Find where the given text appears and provide that cell's center as [x, y] coordinate. 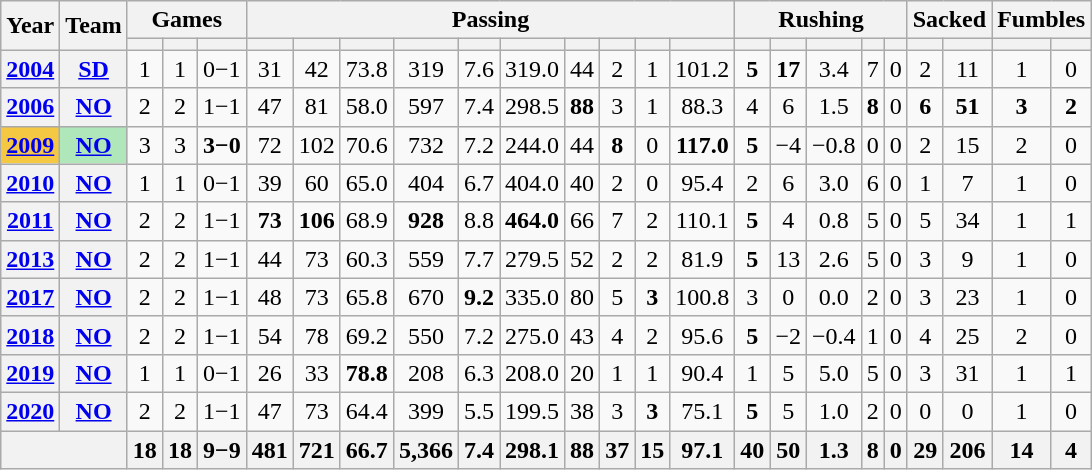
65.8 [366, 297]
17 [788, 69]
5.5 [478, 411]
110.1 [702, 221]
39 [270, 183]
2.6 [834, 259]
48 [270, 297]
29 [925, 449]
−0.8 [834, 145]
199.5 [532, 411]
Fumbles [1042, 20]
6.3 [478, 373]
298.5 [532, 107]
Passing [490, 20]
1.3 [834, 449]
75.1 [702, 411]
−4 [788, 145]
1.0 [834, 411]
670 [426, 297]
25 [967, 335]
0.0 [834, 297]
9−9 [222, 449]
68.9 [366, 221]
50 [788, 449]
65.0 [366, 183]
−2 [788, 335]
81 [316, 107]
5,366 [426, 449]
117.0 [702, 145]
SD [94, 69]
399 [426, 411]
Year [30, 26]
66 [582, 221]
Games [186, 20]
5.0 [834, 373]
58.0 [366, 107]
102 [316, 145]
95.6 [702, 335]
0.8 [834, 221]
51 [967, 107]
73.8 [366, 69]
106 [316, 221]
2017 [30, 297]
43 [582, 335]
2020 [30, 411]
9.2 [478, 297]
20 [582, 373]
60 [316, 183]
7.7 [478, 259]
Team [94, 26]
64.4 [366, 411]
2009 [30, 145]
559 [426, 259]
928 [426, 221]
81.9 [702, 259]
100.8 [702, 297]
404 [426, 183]
3.0 [834, 183]
275.0 [532, 335]
Sacked [949, 20]
2013 [30, 259]
2018 [30, 335]
60.3 [366, 259]
69.2 [366, 335]
8.8 [478, 221]
97.1 [702, 449]
208 [426, 373]
732 [426, 145]
464.0 [532, 221]
54 [270, 335]
23 [967, 297]
95.4 [702, 183]
88.3 [702, 107]
206 [967, 449]
78.8 [366, 373]
9 [967, 259]
7.6 [478, 69]
319.0 [532, 69]
481 [270, 449]
3.4 [834, 69]
721 [316, 449]
38 [582, 411]
319 [426, 69]
80 [582, 297]
37 [618, 449]
298.1 [532, 449]
72 [270, 145]
597 [426, 107]
33 [316, 373]
2006 [30, 107]
550 [426, 335]
66.7 [366, 449]
2011 [30, 221]
279.5 [532, 259]
2019 [30, 373]
90.4 [702, 373]
52 [582, 259]
6.7 [478, 183]
101.2 [702, 69]
11 [967, 69]
70.6 [366, 145]
Rushing [821, 20]
404.0 [532, 183]
−0.4 [834, 335]
26 [270, 373]
2010 [30, 183]
34 [967, 221]
208.0 [532, 373]
14 [1022, 449]
3−0 [222, 145]
1.5 [834, 107]
335.0 [532, 297]
78 [316, 335]
2004 [30, 69]
244.0 [532, 145]
42 [316, 69]
13 [788, 259]
